Provide the [x, y] coordinate of the cell's center where the given text is located.  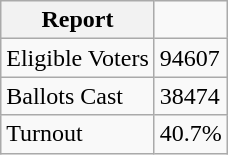
40.7% [190, 134]
Turnout [78, 134]
38474 [190, 96]
Report [78, 20]
94607 [190, 58]
Ballots Cast [78, 96]
Eligible Voters [78, 58]
